Capture the cell that displays the provided text and extract its [x, y] central coordinate. 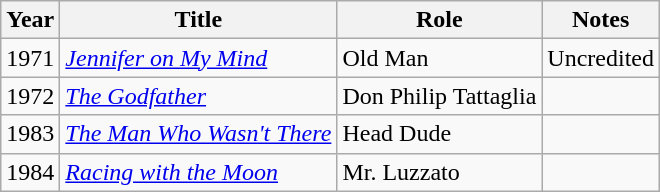
Racing with the Moon [198, 172]
The Godfather [198, 96]
1971 [30, 58]
Role [440, 20]
Jennifer on My Mind [198, 58]
Notes [601, 20]
Don Philip Tattaglia [440, 96]
Mr. Luzzato [440, 172]
Year [30, 20]
1984 [30, 172]
The Man Who Wasn't There [198, 134]
1983 [30, 134]
Title [198, 20]
Head Dude [440, 134]
Old Man [440, 58]
Uncredited [601, 58]
1972 [30, 96]
